Scan for the cell matching the given text and deliver its [x, y] coordinate at center. 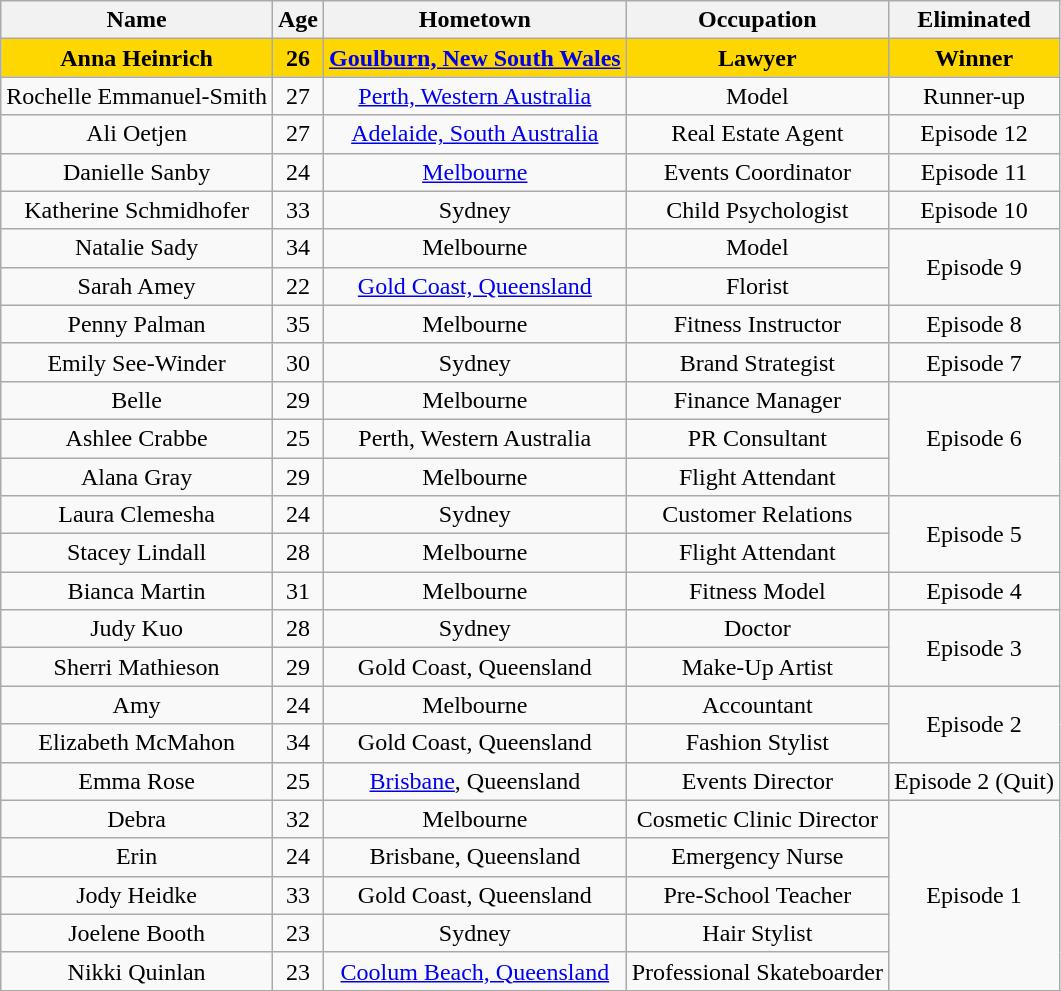
Episode 4 [974, 591]
Katherine Schmidhofer [137, 210]
Episode 2 (Quit) [974, 781]
Episode 1 [974, 895]
Penny Palman [137, 324]
Laura Clemesha [137, 515]
Customer Relations [757, 515]
32 [298, 819]
Events Coordinator [757, 172]
Hair Stylist [757, 933]
Episode 6 [974, 438]
Debra [137, 819]
22 [298, 286]
Lawyer [757, 58]
Judy Kuo [137, 629]
Elizabeth McMahon [137, 743]
Episode 9 [974, 267]
Emma Rose [137, 781]
Real Estate Agent [757, 134]
35 [298, 324]
Name [137, 20]
Belle [137, 400]
Fitness Instructor [757, 324]
Eliminated [974, 20]
Professional Skateboarder [757, 971]
Episode 12 [974, 134]
Adelaide, South Australia [474, 134]
Ashlee Crabbe [137, 438]
Doctor [757, 629]
Pre-School Teacher [757, 895]
Florist [757, 286]
Stacey Lindall [137, 553]
Winner [974, 58]
Anna Heinrich [137, 58]
Goulburn, New South Wales [474, 58]
Age [298, 20]
Episode 3 [974, 648]
Fashion Stylist [757, 743]
Cosmetic Clinic Director [757, 819]
Jody Heidke [137, 895]
Hometown [474, 20]
Sarah Amey [137, 286]
Occupation [757, 20]
Emergency Nurse [757, 857]
Child Psychologist [757, 210]
Episode 7 [974, 362]
26 [298, 58]
Accountant [757, 705]
Joelene Booth [137, 933]
Episode 2 [974, 724]
Coolum Beach, Queensland [474, 971]
Episode 5 [974, 534]
Danielle Sanby [137, 172]
Rochelle Emmanuel-Smith [137, 96]
Fitness Model [757, 591]
Events Director [757, 781]
Alana Gray [137, 477]
Episode 11 [974, 172]
Brand Strategist [757, 362]
31 [298, 591]
30 [298, 362]
Make-Up Artist [757, 667]
Sherri Mathieson [137, 667]
Natalie Sady [137, 248]
Bianca Martin [137, 591]
PR Consultant [757, 438]
Amy [137, 705]
Finance Manager [757, 400]
Ali Oetjen [137, 134]
Episode 8 [974, 324]
Episode 10 [974, 210]
Emily See-Winder [137, 362]
Nikki Quinlan [137, 971]
Erin [137, 857]
Runner-up [974, 96]
